Pinpoint the cell where the given text exists, returning its (X, Y) midpoint coordinate. 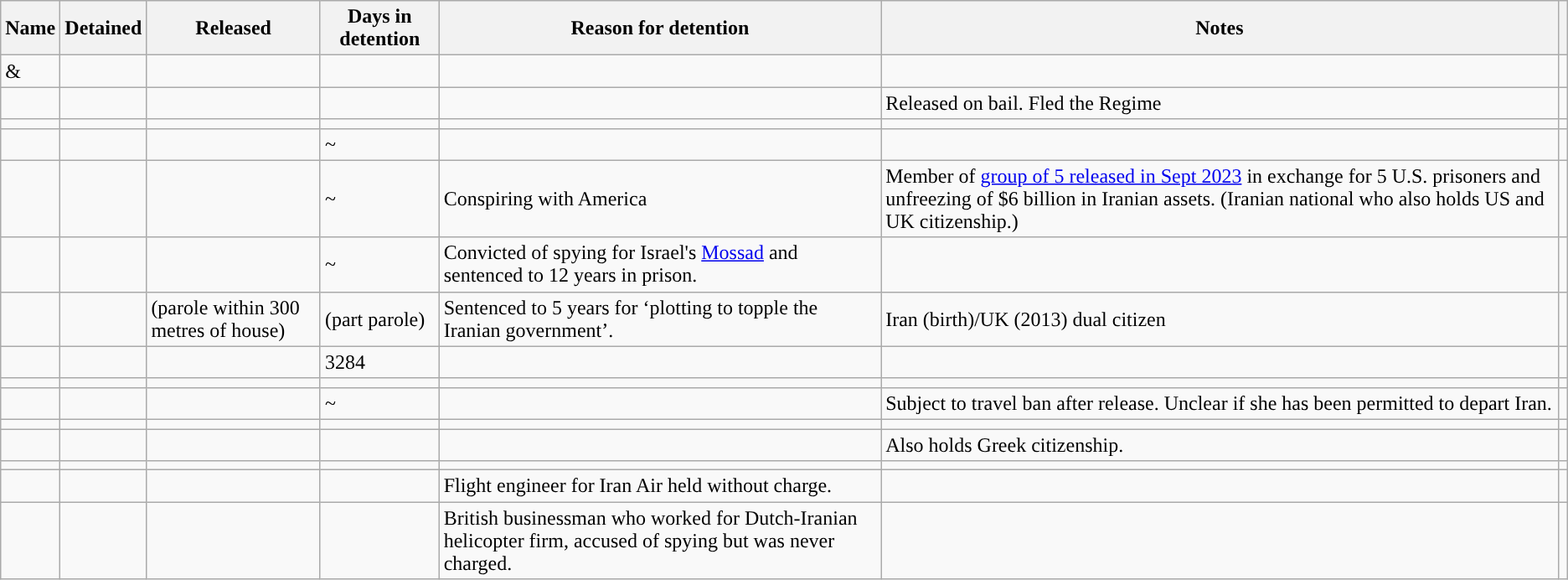
Detained (104, 28)
Convicted of spying for Israel's Mossad and sentenced to 12 years in prison. (660, 265)
3284 (379, 362)
Flight engineer for Iran Air held without charge. (660, 486)
Notes (1220, 28)
Released (234, 28)
Released on bail. Fled the Regime (1220, 103)
Also holds Greek citizenship. (1220, 445)
Days in detention (379, 28)
British businessman who worked for Dutch-Iranian helicopter firm, accused of spying but was never charged. (660, 541)
Reason for detention (660, 28)
Conspiring with America (660, 199)
Name (30, 28)
(parole within 300 metres of house) (234, 318)
Iran (birth)/UK (2013) dual citizen (1220, 318)
& (30, 71)
Subject to travel ban after release. Unclear if she has been permitted to depart Iran. (1220, 403)
(part parole) (379, 318)
Sentenced to 5 years for ‘plotting to topple the Iranian government’. (660, 318)
